Locate the cell with the specified text and output its (X, Y) center coordinate. 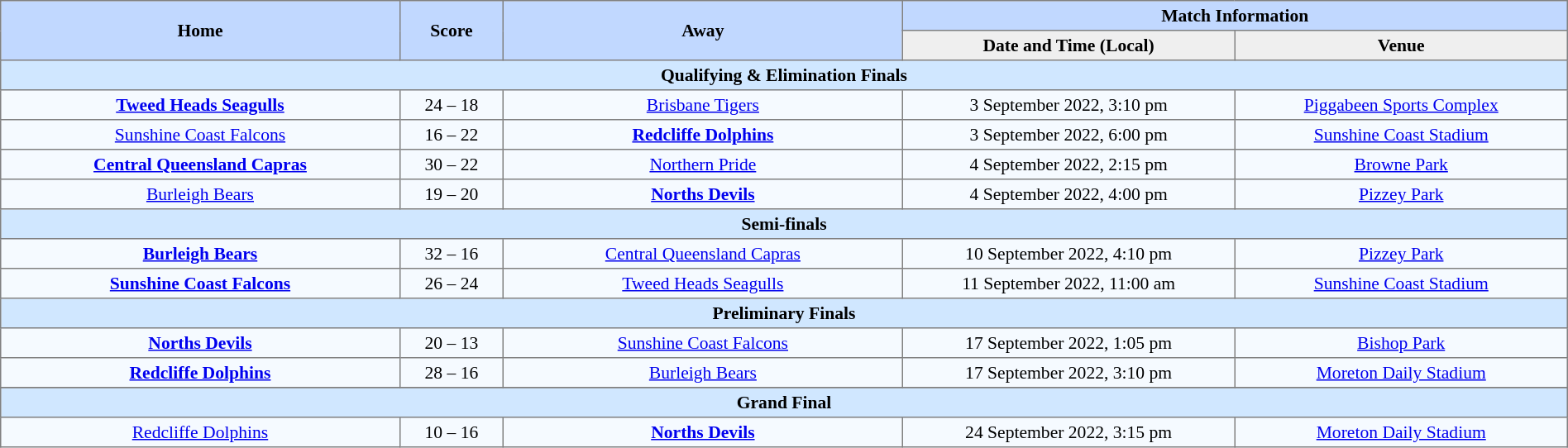
Score (452, 31)
10 September 2022, 4:10 pm (1068, 254)
Northern Pride (703, 164)
17 September 2022, 3:10 pm (1068, 373)
24 – 18 (452, 105)
Piggabeen Sports Complex (1401, 105)
Grand Final (784, 403)
17 September 2022, 1:05 pm (1068, 343)
Date and Time (Local) (1068, 45)
Semi-finals (784, 224)
Browne Park (1401, 164)
Venue (1401, 45)
3 September 2022, 3:10 pm (1068, 105)
16 – 22 (452, 135)
11 September 2022, 11:00 am (1068, 284)
Match Information (1235, 16)
32 – 16 (452, 254)
Brisbane Tigers (703, 105)
28 – 16 (452, 373)
Bishop Park (1401, 343)
10 – 16 (452, 432)
3 September 2022, 6:00 pm (1068, 135)
24 September 2022, 3:15 pm (1068, 432)
26 – 24 (452, 284)
Qualifying & Elimination Finals (784, 75)
4 September 2022, 2:15 pm (1068, 164)
19 – 20 (452, 194)
30 – 22 (452, 164)
Away (703, 31)
Preliminary Finals (784, 313)
Home (200, 31)
4 September 2022, 4:00 pm (1068, 194)
20 – 13 (452, 343)
